Capture the cell that displays the provided text and extract its (x, y) central coordinate. 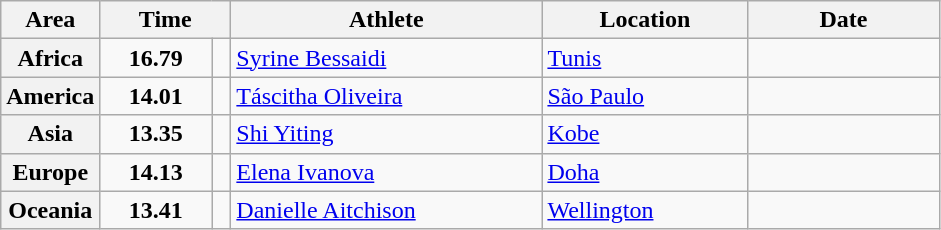
Europe (50, 172)
13.41 (156, 210)
Wellington (645, 210)
Tunis (645, 58)
14.01 (156, 96)
Date (844, 20)
Asia (50, 134)
Shi Yiting (386, 134)
America (50, 96)
Athlete (386, 20)
São Paulo (645, 96)
Kobe (645, 134)
Oceania (50, 210)
Africa (50, 58)
Táscitha Oliveira (386, 96)
Syrine Bessaidi (386, 58)
Area (50, 20)
Elena Ivanova (386, 172)
Doha (645, 172)
Time (166, 20)
16.79 (156, 58)
14.13 (156, 172)
Danielle Aitchison (386, 210)
Location (645, 20)
13.35 (156, 134)
